Return the [x, y] coordinate for the center point of the cell that contains the specified text.  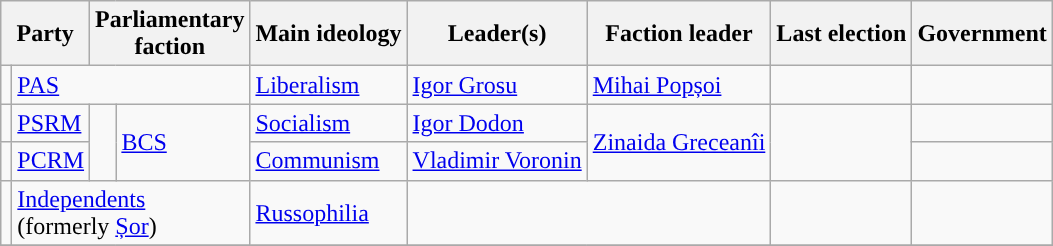
PAS [131, 85]
BCS [183, 142]
Government [982, 34]
Igor Dodon [497, 123]
Independents(formerly Șor) [131, 212]
Last election [842, 34]
Main ideology [328, 34]
Faction leader [679, 34]
Parliamentaryfaction [170, 34]
Zinaida Greceanîi [679, 142]
Socialism [328, 123]
PSRM [51, 123]
Communism [328, 161]
Party [46, 34]
Vladimir Voronin [497, 161]
Liberalism [328, 85]
Mihai Popșoi [679, 85]
PCRM [51, 161]
Leader(s) [497, 34]
Russophilia [328, 212]
Igor Grosu [497, 85]
